Pinpoint the cell where the given text exists, returning its (X, Y) midpoint coordinate. 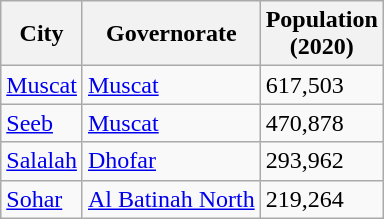
Seeb (42, 123)
470,878 (322, 123)
219,264 (322, 199)
Governorate (171, 34)
293,962 (322, 161)
Salalah (42, 161)
Al Batinah North (171, 199)
City (42, 34)
617,503 (322, 85)
Sohar (42, 199)
Population(2020) (322, 34)
Dhofar (171, 161)
